Extract the [x, y] coordinate from the center of the cell holding the provided text.  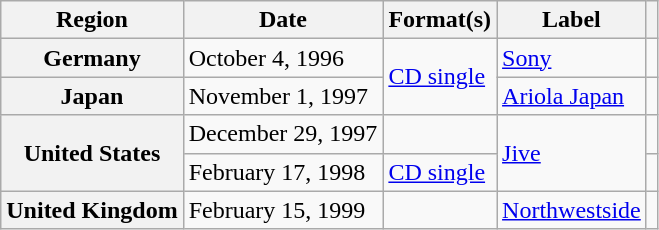
Label [572, 20]
Ariola Japan [572, 96]
Northwestside [572, 210]
November 1, 1997 [283, 96]
Japan [92, 96]
United Kingdom [92, 210]
Region [92, 20]
Sony [572, 58]
February 15, 1999 [283, 210]
February 17, 1998 [283, 172]
October 4, 1996 [283, 58]
Format(s) [440, 20]
December 29, 1997 [283, 134]
Germany [92, 58]
United States [92, 153]
Date [283, 20]
Jive [572, 153]
